Determine the [x, y] coordinate at the center of the cell enclosing the given text.  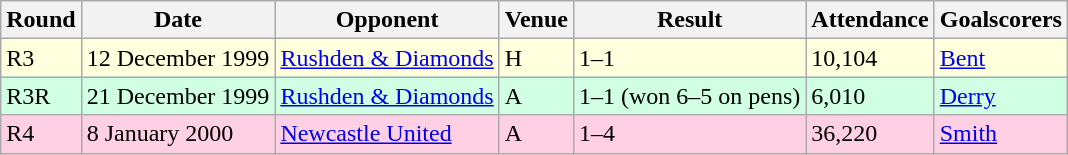
Newcastle United [387, 134]
1–1 (won 6–5 on pens) [689, 96]
Bent [1000, 58]
1–4 [689, 134]
H [536, 58]
8 January 2000 [178, 134]
Venue [536, 20]
Derry [1000, 96]
Opponent [387, 20]
Goalscorers [1000, 20]
Round [41, 20]
6,010 [870, 96]
Date [178, 20]
Smith [1000, 134]
10,104 [870, 58]
1–1 [689, 58]
R3R [41, 96]
12 December 1999 [178, 58]
Attendance [870, 20]
R3 [41, 58]
R4 [41, 134]
36,220 [870, 134]
21 December 1999 [178, 96]
Result [689, 20]
